Capture the cell that displays the provided text and extract its [X, Y] central coordinate. 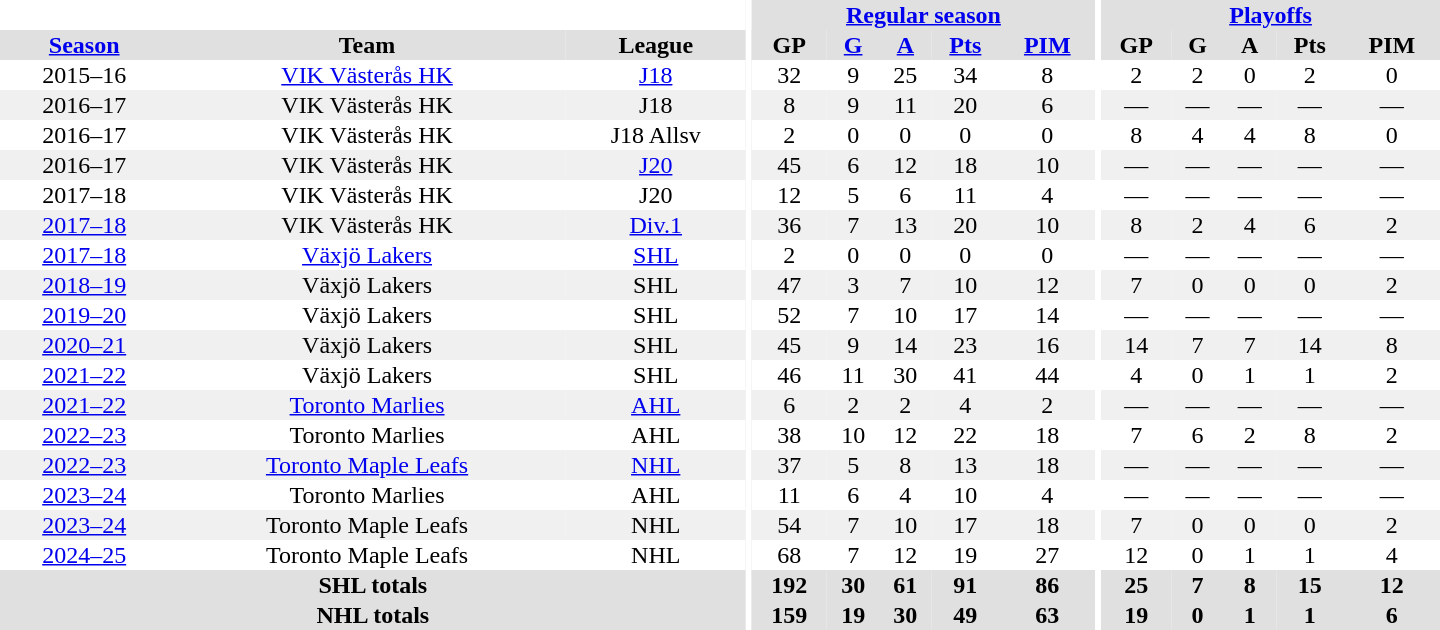
Playoffs [1270, 15]
49 [966, 615]
46 [790, 375]
Season [84, 45]
52 [790, 315]
54 [790, 525]
159 [790, 615]
192 [790, 585]
22 [966, 435]
League [656, 45]
41 [966, 375]
2020–21 [84, 345]
16 [1047, 345]
3 [853, 285]
J18 Allsv [656, 135]
44 [1047, 375]
2015–16 [84, 75]
63 [1047, 615]
38 [790, 435]
Regular season [924, 15]
27 [1047, 555]
2018–19 [84, 285]
68 [790, 555]
34 [966, 75]
86 [1047, 585]
NHL totals [373, 615]
2024–25 [84, 555]
15 [1310, 585]
91 [966, 585]
23 [966, 345]
Team [366, 45]
SHL totals [373, 585]
32 [790, 75]
61 [905, 585]
37 [790, 465]
Div.1 [656, 225]
36 [790, 225]
2019–20 [84, 315]
47 [790, 285]
